Search for the cell housing the specified text and yield its [x, y] center coordinate. 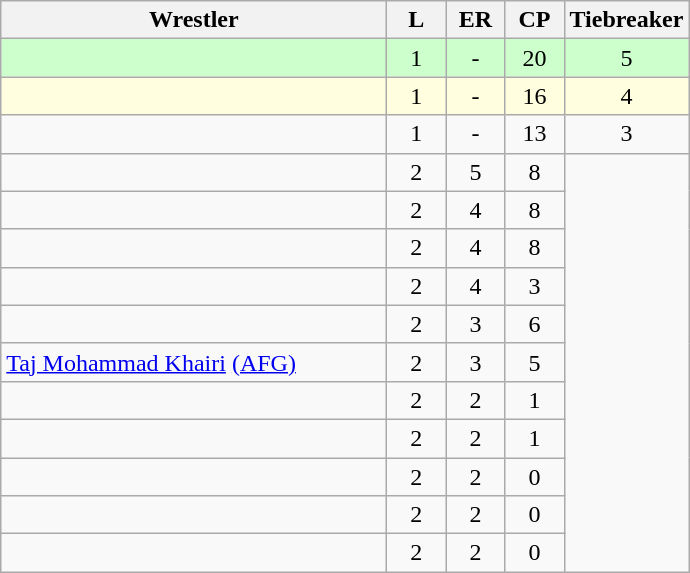
Tiebreaker [626, 20]
20 [534, 58]
L [416, 20]
Wrestler [194, 20]
Taj Mohammad Khairi (AFG) [194, 362]
6 [534, 324]
16 [534, 96]
ER [476, 20]
CP [534, 20]
13 [534, 134]
